Extract the [X, Y] coordinate from the center of the cell holding the provided text.  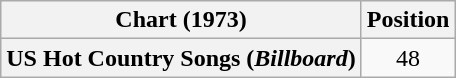
48 [408, 58]
Position [408, 20]
Chart (1973) [181, 20]
US Hot Country Songs (Billboard) [181, 58]
